Determine the [x, y] coordinate at the center of the cell enclosing the given text.  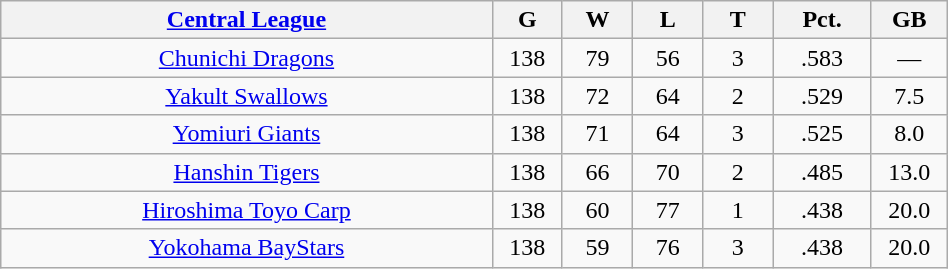
79 [597, 58]
8.0 [909, 134]
70 [668, 172]
Hanshin Tigers [246, 172]
.525 [822, 134]
GB [909, 20]
76 [668, 248]
71 [597, 134]
7.5 [909, 96]
Yakult Swallows [246, 96]
66 [597, 172]
.485 [822, 172]
Chunichi Dragons [246, 58]
.529 [822, 96]
60 [597, 210]
.583 [822, 58]
Central League [246, 20]
Hiroshima Toyo Carp [246, 210]
56 [668, 58]
W [597, 20]
— [909, 58]
Yokohama BayStars [246, 248]
Yomiuri Giants [246, 134]
G [527, 20]
1 [738, 210]
13.0 [909, 172]
L [668, 20]
Pct. [822, 20]
72 [597, 96]
77 [668, 210]
T [738, 20]
59 [597, 248]
